Return the [X, Y] coordinate for the center point of the cell that contains the specified text.  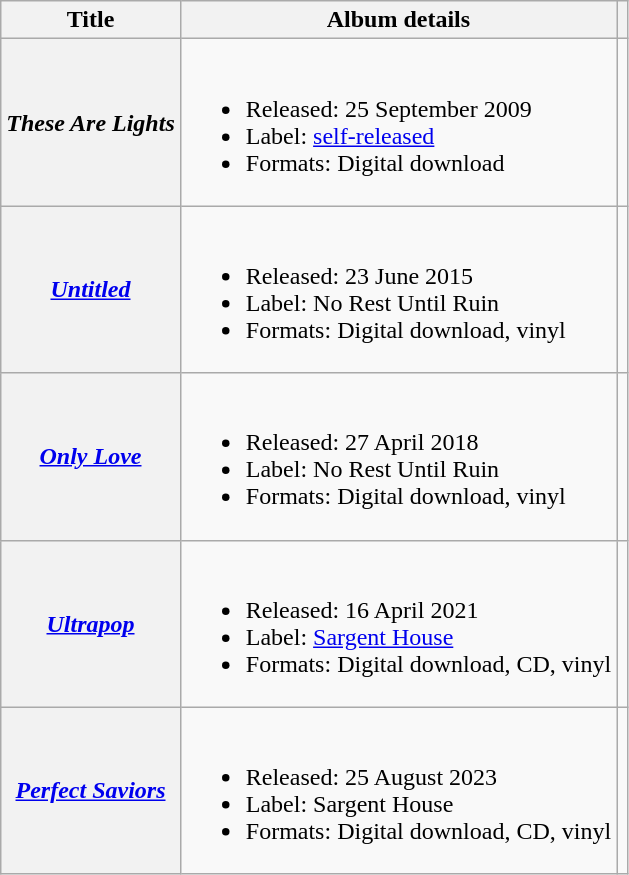
Only Love [91, 456]
Released: 25 September 2009Label: self-releasedFormats: Digital download [398, 122]
Released: 27 April 2018Label: No Rest Until RuinFormats: Digital download, vinyl [398, 456]
Untitled [91, 290]
Album details [398, 20]
Released: 16 April 2021Label: Sargent HouseFormats: Digital download, CD, vinyl [398, 624]
Released: 25 August 2023Label: Sargent HouseFormats: Digital download, CD, vinyl [398, 790]
Perfect Saviors [91, 790]
Title [91, 20]
Ultrapop [91, 624]
Released: 23 June 2015Label: No Rest Until RuinFormats: Digital download, vinyl [398, 290]
These Are Lights [91, 122]
